Identify which cell holds the provided text, then report its [X, Y] central coordinate. 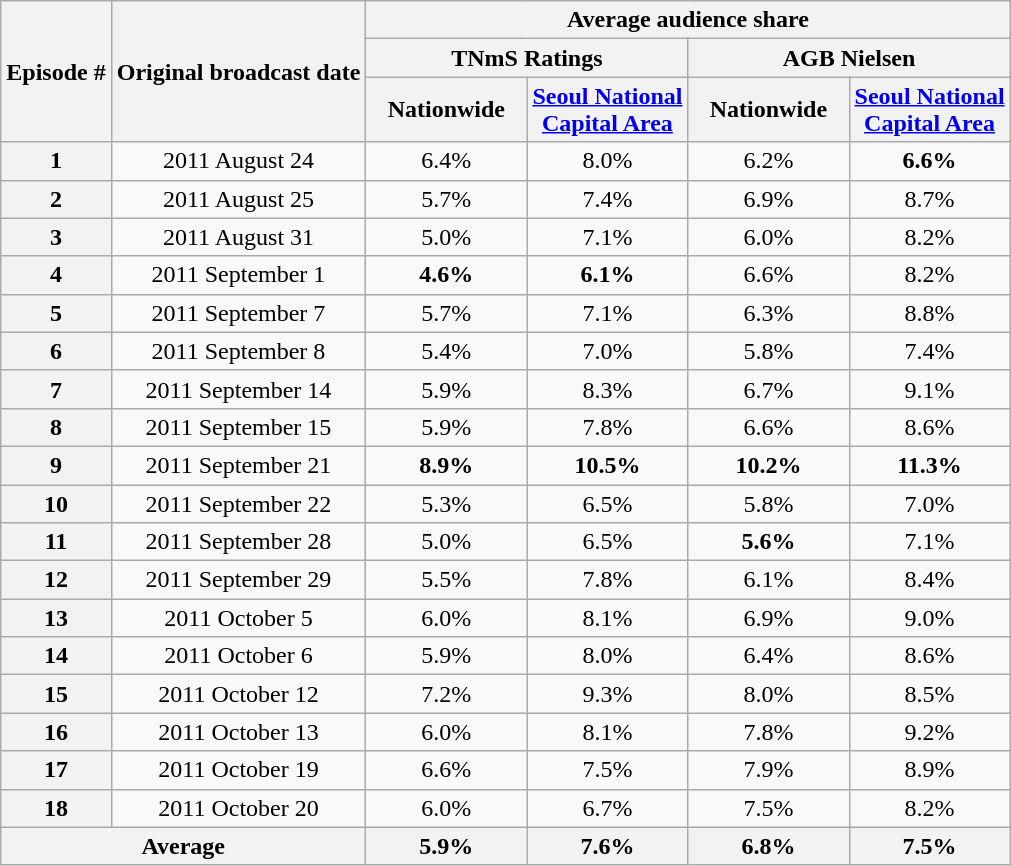
9.1% [930, 389]
2011 October 6 [238, 656]
6 [56, 351]
2011 September 14 [238, 389]
7.2% [446, 694]
2011 September 8 [238, 351]
10 [56, 503]
AGB Nielsen [849, 58]
5.3% [446, 503]
14 [56, 656]
2011 October 20 [238, 808]
13 [56, 618]
9.3% [608, 694]
9.0% [930, 618]
6.8% [768, 846]
6.2% [768, 161]
4 [56, 275]
17 [56, 770]
5.6% [768, 542]
2011 August 31 [238, 237]
2011 September 22 [238, 503]
5 [56, 313]
1 [56, 161]
2011 September 28 [238, 542]
2011 August 24 [238, 161]
15 [56, 694]
18 [56, 808]
7.9% [768, 770]
TNmS Ratings [527, 58]
5.4% [446, 351]
8 [56, 427]
8.4% [930, 580]
2011 September 21 [238, 465]
8.7% [930, 199]
8.5% [930, 694]
9.2% [930, 732]
2011 October 13 [238, 732]
8.8% [930, 313]
Average [184, 846]
9 [56, 465]
2011 August 25 [238, 199]
2011 October 19 [238, 770]
6.3% [768, 313]
12 [56, 580]
11 [56, 542]
2011 September 1 [238, 275]
10.2% [768, 465]
2011 October 12 [238, 694]
5.5% [446, 580]
10.5% [608, 465]
11.3% [930, 465]
2011 October 5 [238, 618]
2011 September 7 [238, 313]
2011 September 15 [238, 427]
16 [56, 732]
2 [56, 199]
4.6% [446, 275]
Original broadcast date [238, 72]
Average audience share [688, 20]
2011 September 29 [238, 580]
Episode # [56, 72]
7 [56, 389]
7.6% [608, 846]
8.3% [608, 389]
3 [56, 237]
